From the cell containing the given text, extract its center point as (X, Y) coordinate. 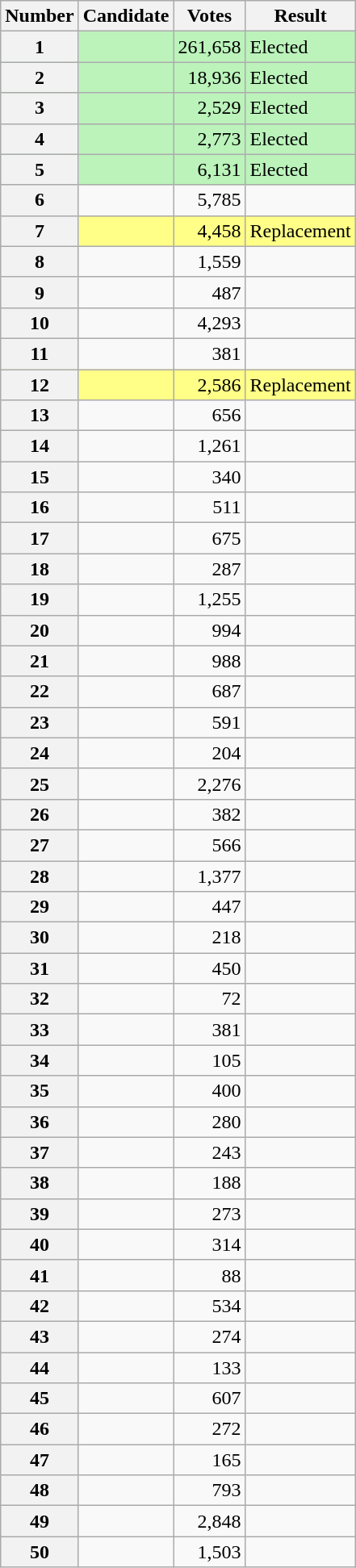
23 (40, 722)
45 (40, 1399)
41 (40, 1275)
Result (300, 16)
5 (40, 169)
8 (40, 261)
37 (40, 1152)
675 (210, 538)
314 (210, 1244)
994 (210, 630)
2,276 (210, 784)
32 (40, 999)
15 (40, 477)
274 (210, 1336)
49 (40, 1521)
12 (40, 385)
261,658 (210, 47)
1 (40, 47)
36 (40, 1122)
46 (40, 1429)
18 (40, 569)
272 (210, 1429)
793 (210, 1491)
43 (40, 1336)
10 (40, 323)
4,458 (210, 231)
48 (40, 1491)
1,255 (210, 600)
7 (40, 231)
447 (210, 907)
218 (210, 938)
1,261 (210, 446)
105 (210, 1060)
34 (40, 1060)
11 (40, 353)
988 (210, 661)
Candidate (126, 16)
20 (40, 630)
2,848 (210, 1521)
30 (40, 938)
33 (40, 1030)
72 (210, 999)
Number (40, 16)
243 (210, 1152)
382 (210, 814)
2,529 (210, 108)
Votes (210, 16)
204 (210, 753)
280 (210, 1122)
400 (210, 1091)
4 (40, 139)
1,503 (210, 1552)
42 (40, 1306)
38 (40, 1183)
5,785 (210, 200)
88 (210, 1275)
28 (40, 876)
2,586 (210, 385)
2,773 (210, 139)
165 (210, 1460)
14 (40, 446)
607 (210, 1399)
1,377 (210, 876)
27 (40, 845)
40 (40, 1244)
487 (210, 292)
26 (40, 814)
450 (210, 968)
39 (40, 1214)
31 (40, 968)
287 (210, 569)
133 (210, 1368)
50 (40, 1552)
591 (210, 722)
16 (40, 508)
21 (40, 661)
340 (210, 477)
3 (40, 108)
9 (40, 292)
25 (40, 784)
29 (40, 907)
13 (40, 416)
22 (40, 692)
6,131 (210, 169)
687 (210, 692)
47 (40, 1460)
19 (40, 600)
534 (210, 1306)
273 (210, 1214)
18,936 (210, 77)
656 (210, 416)
35 (40, 1091)
511 (210, 508)
2 (40, 77)
566 (210, 845)
4,293 (210, 323)
6 (40, 200)
44 (40, 1368)
17 (40, 538)
188 (210, 1183)
1,559 (210, 261)
24 (40, 753)
